Return (X, Y) of the center of cell containing provided text 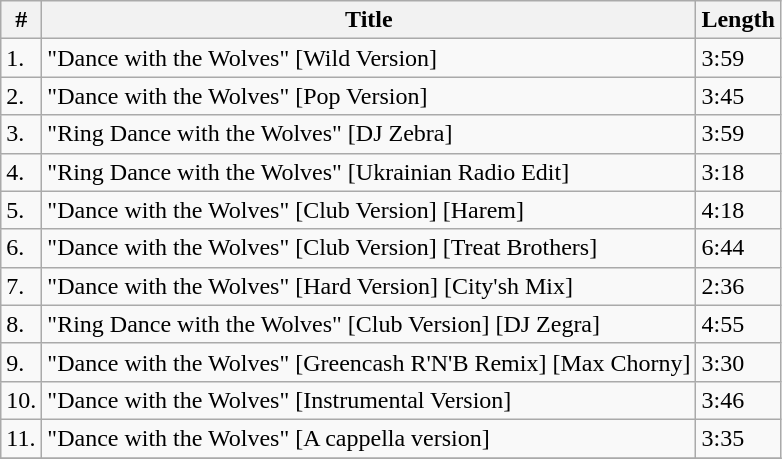
2:36 (738, 286)
3:45 (738, 96)
"Ring Dance with the Wolves" [DJ Zebra] (369, 134)
2. (22, 96)
10. (22, 400)
Length (738, 20)
4:18 (738, 210)
"Dance with the Wolves" [Wild Version] (369, 58)
"Ring Dance with the Wolves" [Club Version] [DJ Zegra] (369, 324)
"Dance with the Wolves" [Instrumental Version] (369, 400)
4:55 (738, 324)
3:30 (738, 362)
11. (22, 438)
1. (22, 58)
"Ring Dance with the Wolves" [Ukrainian Radio Edit] (369, 172)
3:35 (738, 438)
7. (22, 286)
Title (369, 20)
"Dance with the Wolves" [Club Version] [Treat Brothers] (369, 248)
"Dance with the Wolves" [Greencash R'N'B Remix] [Max Chorny] (369, 362)
"Dance with the Wolves" [Pop Version] (369, 96)
"Dance with the Wolves" [Club Version] [Harem] (369, 210)
5. (22, 210)
8. (22, 324)
3. (22, 134)
4. (22, 172)
"Dance with the Wolves" [A cappella version] (369, 438)
# (22, 20)
"Dance with the Wolves" [Hard Version] [City'sh Mix] (369, 286)
6. (22, 248)
3:46 (738, 400)
3:18 (738, 172)
6:44 (738, 248)
9. (22, 362)
